Scan for the cell matching the given text and deliver its (x, y) coordinate at center. 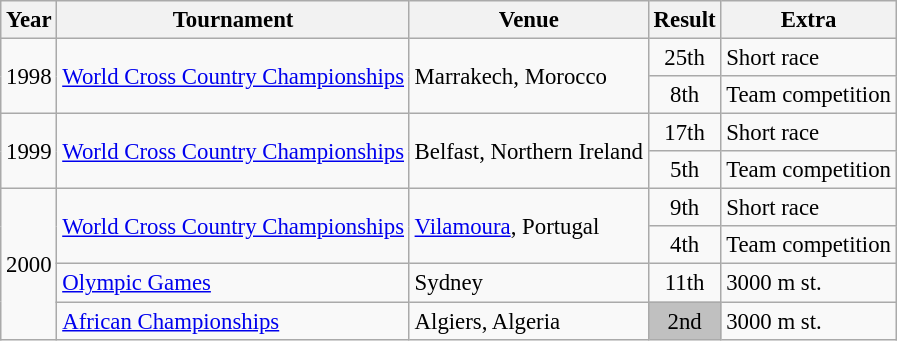
Algiers, Algeria (528, 321)
11th (684, 283)
2nd (684, 321)
Marrakech, Morocco (528, 76)
Year (29, 20)
Tournament (233, 20)
2000 (29, 264)
4th (684, 245)
9th (684, 208)
African Championships (233, 321)
Olympic Games (233, 283)
Venue (528, 20)
Result (684, 20)
17th (684, 133)
Sydney (528, 283)
Extra (808, 20)
8th (684, 95)
1999 (29, 152)
Vilamoura, Portugal (528, 226)
Belfast, Northern Ireland (528, 152)
5th (684, 170)
25th (684, 58)
1998 (29, 76)
